Locate the cell with the specified text and output its [X, Y] center coordinate. 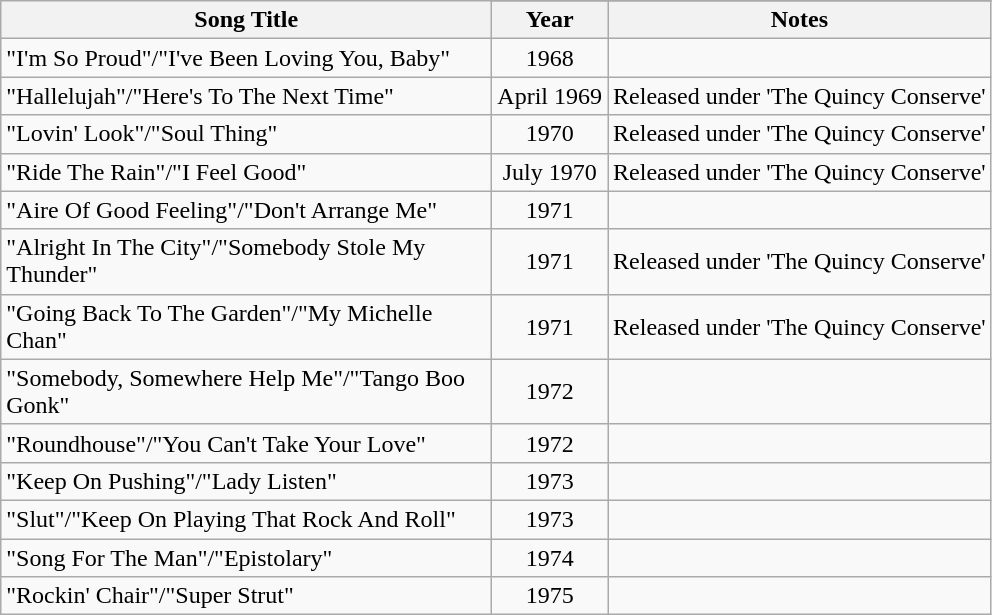
1974 [550, 557]
1975 [550, 596]
Song Title [246, 20]
Notes [800, 20]
"Somebody, Somewhere Help Me"/"Tango Boo Gonk" [246, 392]
"Keep On Pushing"/"Lady Listen" [246, 481]
"Roundhouse"/"You Can't Take Your Love" [246, 443]
"I'm So Proud"/"I've Been Loving You, Baby" [246, 58]
"Rockin' Chair"/"Super Strut" [246, 596]
1968 [550, 58]
"Song For The Man"/"Epistolary" [246, 557]
1970 [550, 134]
July 1970 [550, 172]
"Lovin' Look"/"Soul Thing" [246, 134]
Year [550, 20]
"Aire Of Good Feeling"/"Don't Arrange Me" [246, 210]
"Slut"/"Keep On Playing That Rock And Roll" [246, 519]
"Alright In The City"/"Somebody Stole My Thunder" [246, 262]
"Ride The Rain"/"I Feel Good" [246, 172]
"Hallelujah"/"Here's To The Next Time" [246, 96]
"Going Back To The Garden"/"My Michelle Chan" [246, 326]
April 1969 [550, 96]
